Pinpoint the cell where the given text exists, returning its [X, Y] midpoint coordinate. 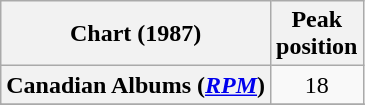
18 [317, 85]
Canadian Albums (RPM) [136, 85]
Peakposition [317, 34]
Chart (1987) [136, 34]
